Find where the given text appears and provide that cell's center as [x, y] coordinate. 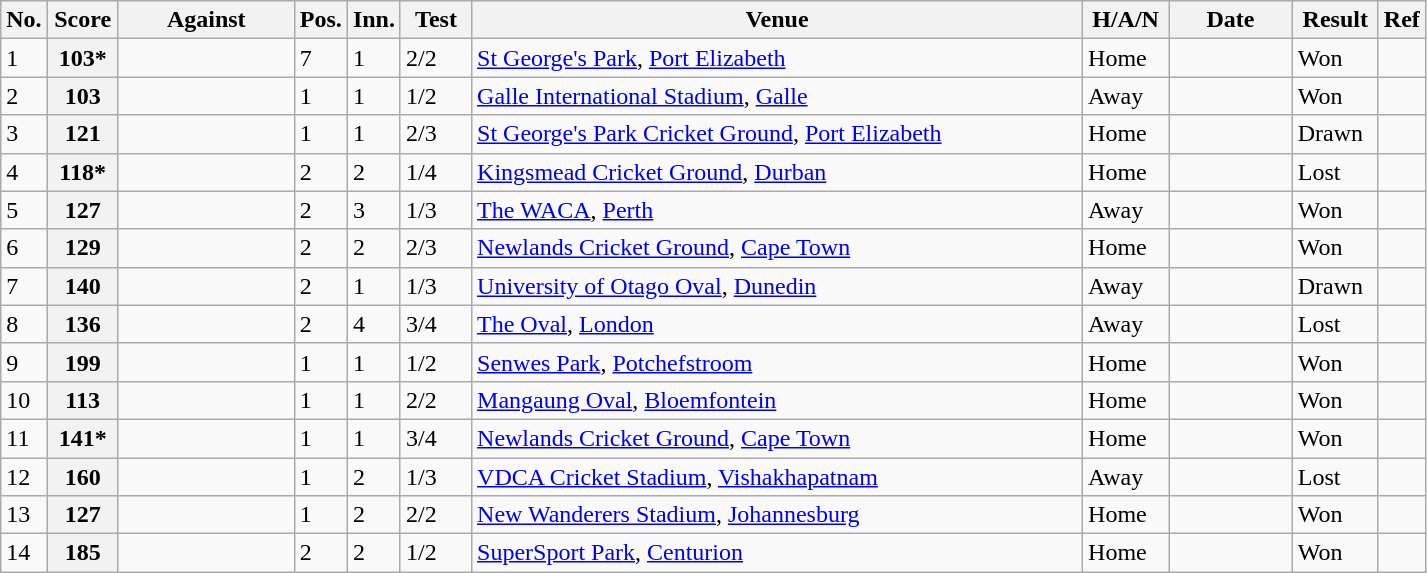
5 [24, 210]
St George's Park Cricket Ground, Port Elizabeth [778, 134]
No. [24, 20]
129 [82, 248]
121 [82, 134]
140 [82, 286]
Venue [778, 20]
Ref [1402, 20]
Score [82, 20]
Mangaung Oval, Bloemfontein [778, 400]
Inn. [374, 20]
103* [82, 58]
10 [24, 400]
118* [82, 172]
185 [82, 553]
160 [82, 477]
141* [82, 438]
113 [82, 400]
Galle International Stadium, Galle [778, 96]
136 [82, 324]
199 [82, 362]
11 [24, 438]
Test [436, 20]
6 [24, 248]
Kingsmead Cricket Ground, Durban [778, 172]
VDCA Cricket Stadium, Vishakhapatnam [778, 477]
13 [24, 515]
New Wanderers Stadium, Johannesburg [778, 515]
Pos. [320, 20]
SuperSport Park, Centurion [778, 553]
University of Otago Oval, Dunedin [778, 286]
Senwes Park, Potchefstroom [778, 362]
St George's Park, Port Elizabeth [778, 58]
103 [82, 96]
The Oval, London [778, 324]
Date [1231, 20]
9 [24, 362]
1/4 [436, 172]
8 [24, 324]
H/A/N [1126, 20]
14 [24, 553]
12 [24, 477]
Result [1335, 20]
Against [206, 20]
The WACA, Perth [778, 210]
